Capture the cell that displays the provided text and extract its (X, Y) central coordinate. 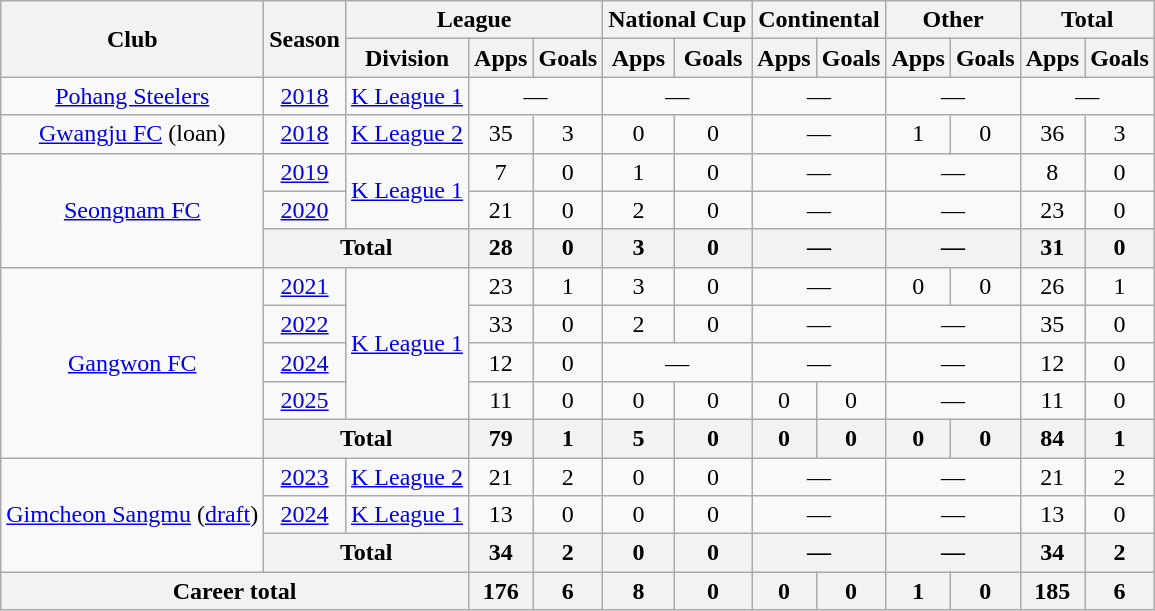
31 (1052, 248)
185 (1052, 591)
National Cup (678, 20)
Other (953, 20)
Club (132, 39)
36 (1052, 134)
2022 (305, 324)
33 (501, 324)
7 (501, 172)
Career total (235, 591)
Pohang Steelers (132, 96)
2020 (305, 210)
Seongnam FC (132, 210)
2025 (305, 400)
5 (639, 438)
2019 (305, 172)
Gwangju FC (loan) (132, 134)
Gangwon FC (132, 362)
2023 (305, 477)
2021 (305, 286)
79 (501, 438)
Continental (819, 20)
28 (501, 248)
176 (501, 591)
Season (305, 39)
League (474, 20)
84 (1052, 438)
26 (1052, 286)
Division (406, 58)
Gimcheon Sangmu (draft) (132, 515)
